Capture the cell that displays the provided text and extract its (x, y) central coordinate. 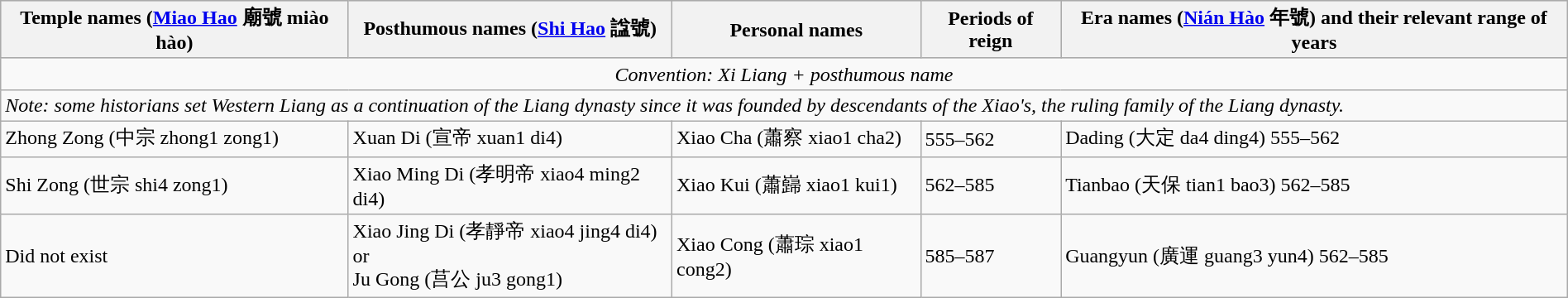
Xiao Kui (蕭巋 xiao1 kui1) (796, 185)
Temple names (Miao Hao 廟號 miào hào) (174, 30)
555–562 (991, 139)
Xuan Di (宣帝 xuan1 di4) (509, 139)
Dading (大定 da4 ding4) 555–562 (1315, 139)
562–585 (991, 185)
Posthumous names (Shi Hao 諡號) (509, 30)
Periods of reign (991, 30)
Convention: Xi Liang + posthumous name (784, 74)
Xiao Cha (蕭察 xiao1 cha2) (796, 139)
Guangyun (廣運 guang3 yun4) 562–585 (1315, 257)
Tianbao (天保 tian1 bao3) 562–585 (1315, 185)
585–587 (991, 257)
Zhong Zong (中宗 zhong1 zong1) (174, 139)
Shi Zong (世宗 shi4 zong1) (174, 185)
Era names (Nián Hào 年號) and their relevant range of years (1315, 30)
Xiao Ming Di (孝明帝 xiao4 ming2 di4) (509, 185)
Xiao Cong (蕭琮 xiao1 cong2) (796, 257)
Did not exist (174, 257)
Xiao Jing Di (孝靜帝 xiao4 jing4 di4)orJu Gong (莒公 ju3 gong1) (509, 257)
Personal names (796, 30)
